Search for the cell housing the specified text and yield its (X, Y) center coordinate. 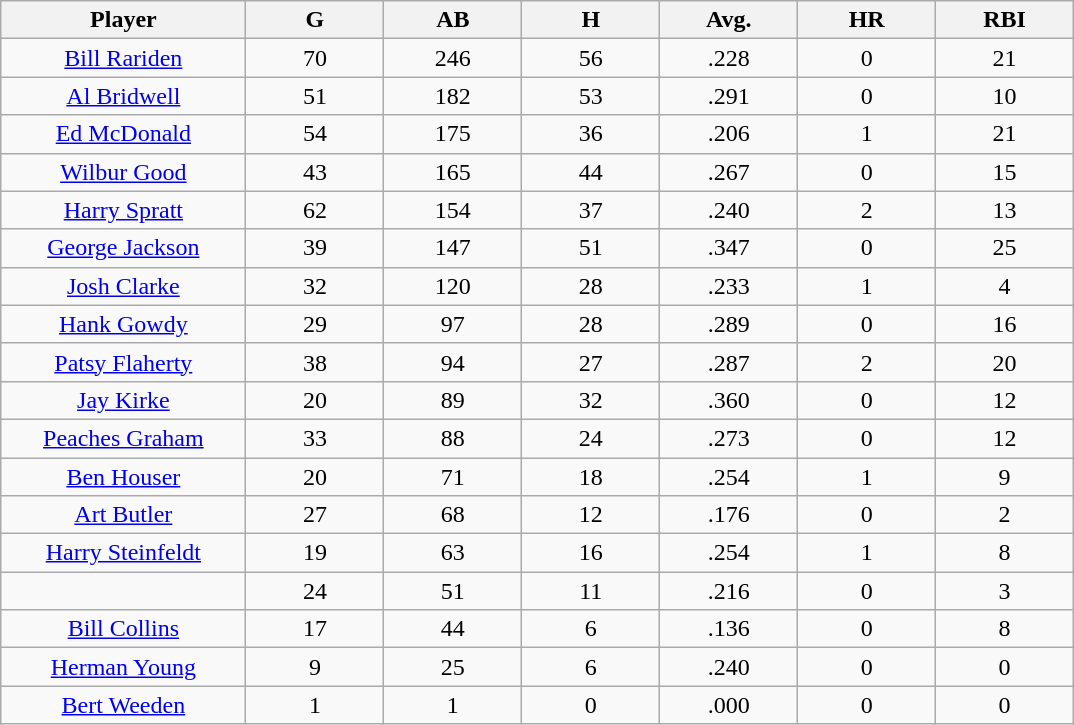
Bill Rariden (124, 58)
Peaches Graham (124, 438)
.216 (729, 591)
154 (453, 210)
Herman Young (124, 667)
AB (453, 20)
62 (315, 210)
33 (315, 438)
89 (453, 400)
13 (1005, 210)
63 (453, 553)
37 (591, 210)
88 (453, 438)
53 (591, 96)
.233 (729, 286)
15 (1005, 172)
10 (1005, 96)
.267 (729, 172)
54 (315, 134)
56 (591, 58)
70 (315, 58)
43 (315, 172)
Avg. (729, 20)
Ed McDonald (124, 134)
246 (453, 58)
.289 (729, 324)
H (591, 20)
.360 (729, 400)
4 (1005, 286)
36 (591, 134)
.206 (729, 134)
175 (453, 134)
.291 (729, 96)
Wilbur Good (124, 172)
39 (315, 248)
94 (453, 362)
Bert Weeden (124, 705)
19 (315, 553)
Patsy Flaherty (124, 362)
3 (1005, 591)
HR (867, 20)
Hank Gowdy (124, 324)
.228 (729, 58)
.347 (729, 248)
182 (453, 96)
38 (315, 362)
RBI (1005, 20)
165 (453, 172)
Harry Spratt (124, 210)
11 (591, 591)
147 (453, 248)
Harry Steinfeldt (124, 553)
71 (453, 477)
.273 (729, 438)
Art Butler (124, 515)
68 (453, 515)
.000 (729, 705)
Jay Kirke (124, 400)
George Jackson (124, 248)
17 (315, 629)
Ben Houser (124, 477)
120 (453, 286)
.176 (729, 515)
97 (453, 324)
G (315, 20)
.136 (729, 629)
29 (315, 324)
Josh Clarke (124, 286)
Al Bridwell (124, 96)
18 (591, 477)
Player (124, 20)
Bill Collins (124, 629)
.287 (729, 362)
